Locate the cell with the specified text and output its [X, Y] center coordinate. 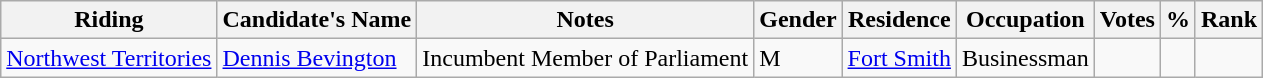
Votes [1127, 20]
Fort Smith [899, 58]
Incumbent Member of Parliament [586, 58]
Rank [1228, 20]
% [1178, 20]
Gender [798, 20]
Northwest Territories [109, 58]
Candidate's Name [317, 20]
Riding [109, 20]
M [798, 58]
Residence [899, 20]
Notes [586, 20]
Businessman [1025, 58]
Occupation [1025, 20]
Dennis Bevington [317, 58]
